Provide the (x, y) coordinate of the cell's center where the given text is located.  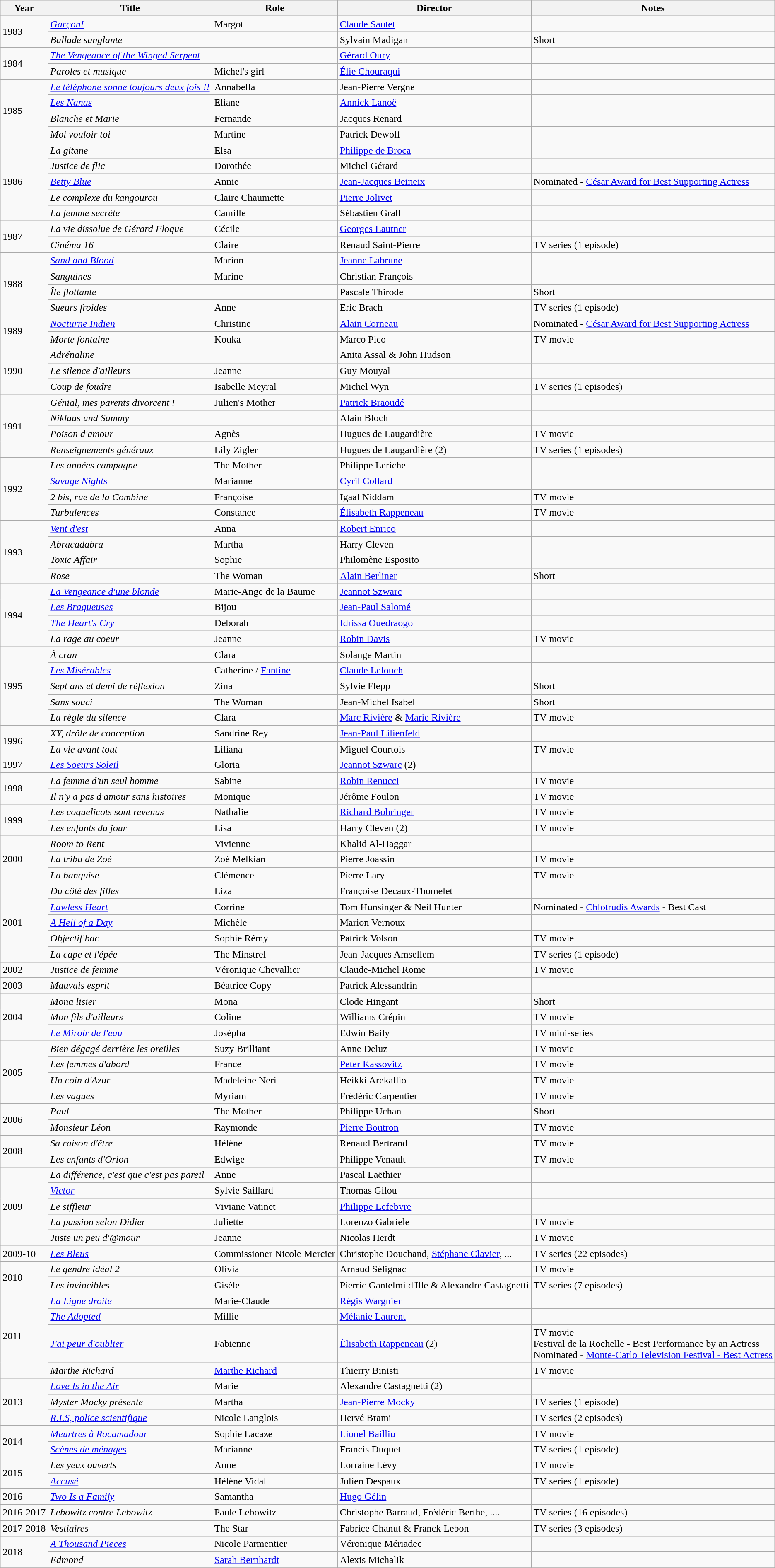
Turbulences (130, 513)
1989 (24, 331)
Love Is in the Air (130, 1386)
Jean-Jacques Amsellem (434, 954)
Raymonde (275, 1127)
Christophe Barraud, Frédéric Berthe, .... (434, 1513)
Accusé (130, 1481)
Myriam (275, 1096)
Le siffleur (130, 1206)
Le gendre idéal 2 (130, 1269)
Claude Lelouch (434, 670)
2018 (24, 1552)
Idrissa Ouedraogo (434, 623)
Cyril Collard (434, 481)
Élisabeth Rappeneau (2) (434, 1344)
Annick Lanoë (434, 103)
Josépha (275, 1033)
Jean-Pierre Vergne (434, 87)
Justice de flic (130, 166)
Marie-Claude (275, 1301)
Pascal Laëthier (434, 1175)
Kouka (275, 339)
Agnès (275, 434)
Le téléphone sonne toujours deux fois !! (130, 87)
Scènes de ménages (130, 1449)
Richard Bohringer (434, 812)
Sébastien Grall (434, 213)
1992 (24, 489)
Sans souci (130, 702)
Two Is a Family (130, 1497)
Philomène Esposito (434, 560)
Madeleine Neri (275, 1080)
La tribu de Zoé (130, 859)
Hugo Gélin (434, 1497)
2015 (24, 1473)
Justice de femme (130, 970)
Philippe de Broca (434, 150)
Génial, mes parents divorcent ! (130, 402)
Niklaus und Sammy (130, 418)
Sand and Blood (130, 261)
The Vengeance of the Winged Serpent (130, 55)
Jeanne Labrune (434, 261)
Bijou (275, 607)
Heikki Arekallio (434, 1080)
Pierric Gantelmi d'Ille & Alexandre Castagnetti (434, 1285)
Juliette (275, 1222)
TV series (7 episodes) (653, 1285)
La Ligne droite (130, 1301)
2001 (24, 922)
Jean-Pierre Mocky (434, 1402)
Les Bleus (130, 1254)
A Hell of a Day (130, 922)
Les vagues (130, 1096)
Nicolas Herdt (434, 1238)
TV mini-series (653, 1033)
Olivia (275, 1269)
Paroles et musique (130, 71)
Samantha (275, 1497)
Garçon! (130, 24)
Cinéma 16 (130, 245)
Sabine (275, 781)
Anne Deluz (434, 1049)
Zoé Melkian (275, 859)
2 bis, rue de la Combine (130, 497)
Ballade sanglante (130, 40)
Peter Kassovitz (434, 1064)
Lebowitz contre Lebowitz (130, 1513)
Role (275, 8)
Véronique Mériadec (434, 1544)
Lily Zigler (275, 449)
2016 (24, 1497)
Pascale Thirode (434, 292)
Sanguines (130, 276)
Vent d'est (130, 528)
Mona lisier (130, 1001)
Millie (275, 1317)
Fabienne (275, 1344)
Igaal Niddam (434, 497)
Lorenzo Gabriele (434, 1222)
Blanche et Marie (130, 118)
Alain Corneau (434, 323)
Edmond (130, 1560)
Deborah (275, 623)
Victor (130, 1190)
Title (130, 8)
La banquise (130, 875)
La vie avant tout (130, 749)
Khalid Al-Haggar (434, 844)
Year (24, 8)
Rose (130, 576)
Mon fils d'ailleurs (130, 1017)
Lionel Bailliu (434, 1433)
Christine (275, 323)
XY, drôle de conception (130, 733)
Sueurs froides (130, 308)
Le silence d'ailleurs (130, 371)
La femme d'un seul homme (130, 781)
Poison d'amour (130, 434)
Catherine / Fantine (275, 670)
2014 (24, 1441)
Betty Blue (130, 181)
1990 (24, 371)
Marie (275, 1386)
Renseignements généraux (130, 449)
Michel Gérard (434, 166)
Corrine (275, 907)
Les yeux ouverts (130, 1465)
Jean-Paul Lilienfeld (434, 733)
Edwin Baily (434, 1033)
1991 (24, 426)
Eric Brach (434, 308)
Les femmes d'abord (130, 1064)
Françoise (275, 497)
Constance (275, 513)
Director (434, 8)
Objectif bac (130, 938)
Martine (275, 134)
Il n'y a pas d'amour sans histoires (130, 796)
Sandrine Rey (275, 733)
R.I.S, police scientifique (130, 1418)
Nocturne Indien (130, 323)
1997 (24, 765)
Commissioner Nicole Mercier (275, 1254)
Julien Despaux (434, 1481)
La règle du silence (130, 718)
1994 (24, 615)
La Vengeance d'une blonde (130, 591)
Les coquelicots sont revenus (130, 812)
Sept ans et demi de réflexion (130, 686)
Les Soeurs Soleil (130, 765)
Tom Hunsinger & Neil Hunter (434, 907)
Mauvais esprit (130, 986)
Sarah Bernhardt (275, 1560)
Les enfants du jour (130, 828)
Juste un peu d'@mour (130, 1238)
Vestiaires (130, 1528)
Georges Lautner (434, 229)
The Heart's Cry (130, 623)
Annie (275, 181)
Alain Bloch (434, 418)
Claire (275, 245)
Miguel Courtois (434, 749)
Mélanie Laurent (434, 1317)
Viviane Vatinet (275, 1206)
1995 (24, 686)
Alexandre Castagnetti (2) (434, 1386)
France (275, 1064)
2016-2017 (24, 1513)
La cape et l'épée (130, 954)
2009-10 (24, 1254)
Liliana (275, 749)
Sa raison d'être (130, 1143)
Pierre Jolivet (434, 198)
Morte fontaine (130, 339)
Sylvie Flepp (434, 686)
Claude-Michel Rome (434, 970)
1999 (24, 820)
2017-2018 (24, 1528)
1985 (24, 111)
2010 (24, 1277)
Béatrice Copy (275, 986)
Monique (275, 796)
Pierre Joassin (434, 859)
2003 (24, 986)
2000 (24, 859)
Jeannot Szwarc (2) (434, 765)
TV series (22 episodes) (653, 1254)
Gloria (275, 765)
Renaud Saint-Pierre (434, 245)
Monsieur Léon (130, 1127)
Françoise Decaux-Thomelet (434, 891)
Dorothée (275, 166)
A Thousand Pieces (130, 1544)
Sylvie Saillard (275, 1190)
Île flottante (130, 292)
Harry Cleven (434, 544)
TV series (3 episodes) (653, 1528)
Nathalie (275, 812)
Sophie Lacaze (275, 1433)
Margot (275, 24)
Anita Assal & John Hudson (434, 355)
Solange Martin (434, 654)
Thierry Binisti (434, 1370)
Gérard Oury (434, 55)
1993 (24, 552)
La passion selon Didier (130, 1222)
2008 (24, 1151)
Fabrice Chanut & Franck Lebon (434, 1528)
Un coin d'Azur (130, 1080)
Sylvain Madigan (434, 40)
1987 (24, 237)
Moi vouloir toi (130, 134)
Élie Chouraqui (434, 71)
Notes (653, 8)
Alexis Michalik (434, 1560)
Régis Wargnier (434, 1301)
Abracadabra (130, 544)
Sophie (275, 560)
Edwige (275, 1159)
Gisèle (275, 1285)
Philippe Lefebvre (434, 1206)
Bien dégagé derrière les oreilles (130, 1049)
Lorraine Lévy (434, 1465)
TV series (2 episodes) (653, 1418)
Frédéric Carpentier (434, 1096)
The Star (275, 1528)
Hélène (275, 1143)
Jean-Paul Salomé (434, 607)
Jeannot Szwarc (434, 591)
Mona (275, 1001)
Hugues de Laugardière (434, 434)
Sophie Rémy (275, 938)
Claire Chaumette (275, 198)
1988 (24, 284)
Les enfants d'Orion (130, 1159)
Michel Wyn (434, 386)
Hélène Vidal (275, 1481)
Pierre Boutron (434, 1127)
Cécile (275, 229)
La vie dissolue de Gérard Floque (130, 229)
Les invincibles (130, 1285)
Lisa (275, 828)
Williams Crépin (434, 1017)
Suzy Brilliant (275, 1049)
Clode Hingant (434, 1001)
Paule Lebowitz (275, 1513)
Fernande (275, 118)
Christophe Douchand, Stéphane Clavier, ... (434, 1254)
2002 (24, 970)
Christian François (434, 276)
Zina (275, 686)
Guy Mouyal (434, 371)
Le complexe du kangourou (130, 198)
Lawless Heart (130, 907)
Liza (275, 891)
Philippe Uchan (434, 1112)
1986 (24, 181)
À cran (130, 654)
1998 (24, 789)
Renaud Bertrand (434, 1143)
1996 (24, 741)
La gitane (130, 150)
Philippe Venault (434, 1159)
Clémence (275, 875)
Marion Vernoux (434, 922)
Julien's Mother (275, 402)
Adrénaline (130, 355)
Harry Cleven (2) (434, 828)
2006 (24, 1119)
1983 (24, 32)
La femme secrète (130, 213)
2013 (24, 1402)
Savage Nights (130, 481)
Francis Duquet (434, 1449)
Michèle (275, 922)
Nicole Langlois (275, 1418)
The Minstrel (275, 954)
Nominated - Chlotrudis Awards - Best Cast (653, 907)
La différence, c'est que c'est pas pareil (130, 1175)
Philippe Leriche (434, 466)
Arnaud Sélignac (434, 1269)
Vivienne (275, 844)
Isabelle Meyral (275, 386)
J'ai peur d'oublier (130, 1344)
Pierre Lary (434, 875)
Robert Enrico (434, 528)
Robin Renucci (434, 781)
La rage au coeur (130, 639)
Marco Pico (434, 339)
Les Nanas (130, 103)
Les Misérables (130, 670)
Alain Berliner (434, 576)
Du côté des filles (130, 891)
Élisabeth Rappeneau (434, 513)
2005 (24, 1072)
2004 (24, 1017)
Toxic Affair (130, 560)
Anna (275, 528)
Marc Rivière & Marie Rivière (434, 718)
Patrick Dewolf (434, 134)
Meurtres à Rocamadour (130, 1433)
Elsa (275, 150)
Thomas Gilou (434, 1190)
Les années campagne (130, 466)
Le Miroir de l'eau (130, 1033)
Patrick Braoudé (434, 402)
Jean-Michel Isabel (434, 702)
1984 (24, 63)
TV series (16 episodes) (653, 1513)
Jacques Renard (434, 118)
TV movieFestival de la Rochelle - Best Performance by an ActressNominated - Monte-Carlo Television Festival - Best Actress (653, 1344)
Nicole Parmentier (275, 1544)
The Adopted (130, 1317)
Marion (275, 261)
Hervé Brami (434, 1418)
Patrick Alessandrin (434, 986)
Claude Sautet (434, 24)
Marine (275, 276)
Les Braqueuses (130, 607)
Annabella (275, 87)
Michel's girl (275, 71)
Jean-Jacques Beineix (434, 181)
Eliane (275, 103)
Jérôme Foulon (434, 796)
Marie-Ange de la Baume (275, 591)
Myster Mocky présente (130, 1402)
Coline (275, 1017)
Patrick Volson (434, 938)
Robin Davis (434, 639)
Room to Rent (130, 844)
2009 (24, 1206)
2011 (24, 1336)
Camille (275, 213)
Véronique Chevallier (275, 970)
Coup de foudre (130, 386)
Hugues de Laugardière (2) (434, 449)
Paul (130, 1112)
